Output the (X, Y) coordinate of the center of the cell containing the given text.  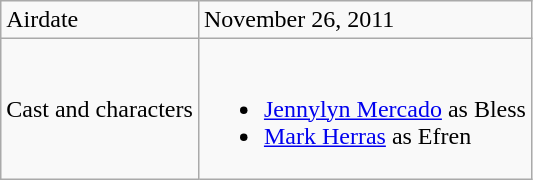
Cast and characters (100, 109)
Airdate (100, 20)
Jennylyn Mercado as BlessMark Herras as Efren (364, 109)
November 26, 2011 (364, 20)
